Identify which cell holds the provided text, then report its (x, y) central coordinate. 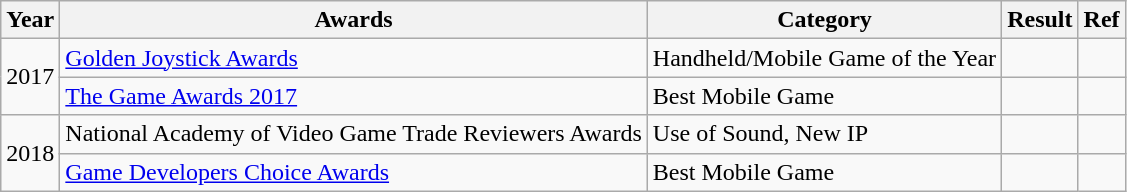
National Academy of Video Game Trade Reviewers Awards (354, 134)
Ref (1102, 20)
The Game Awards 2017 (354, 96)
Golden Joystick Awards (354, 58)
Category (824, 20)
Awards (354, 20)
Handheld/Mobile Game of the Year (824, 58)
Result (1040, 20)
Year (30, 20)
Use of Sound, New IP (824, 134)
Game Developers Choice Awards (354, 172)
2017 (30, 77)
2018 (30, 153)
